Determine the [X, Y] coordinate at the center of the cell enclosing the given text.  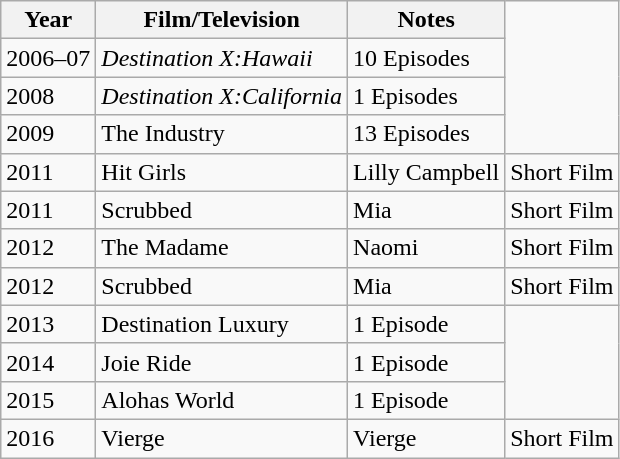
Destination Luxury [222, 324]
2015 [48, 400]
Notes [426, 20]
Lilly Campbell [426, 172]
1 Episodes [426, 96]
Year [48, 20]
2016 [48, 438]
10 Episodes [426, 58]
2009 [48, 134]
2013 [48, 324]
Destination X:California [222, 96]
Destination X:Hawaii [222, 58]
Alohas World [222, 400]
Hit Girls [222, 172]
Naomi [426, 248]
2008 [48, 96]
2006–07 [48, 58]
The Madame [222, 248]
13 Episodes [426, 134]
Film/Television [222, 20]
The Industry [222, 134]
Joie Ride [222, 362]
2014 [48, 362]
